Provide the (x, y) coordinate of the cell's center where the given text is located.  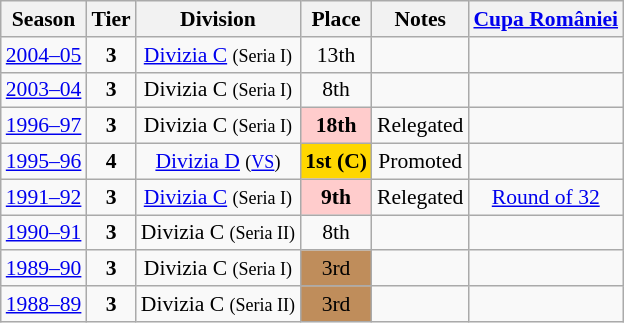
Tier (110, 19)
4 (110, 162)
1st (C) (336, 162)
Cupa României (546, 19)
1991–92 (44, 197)
Division (218, 19)
Notes (420, 19)
1995–96 (44, 162)
Place (336, 19)
1988–89 (44, 304)
1996–97 (44, 126)
Divizia D (VS) (218, 162)
13th (336, 55)
9th (336, 197)
2004–05 (44, 55)
Round of 32 (546, 197)
1989–90 (44, 269)
Promoted (420, 162)
2003–04 (44, 90)
1990–91 (44, 233)
Season (44, 19)
18th (336, 126)
